Return (x, y) of the center of cell containing provided text 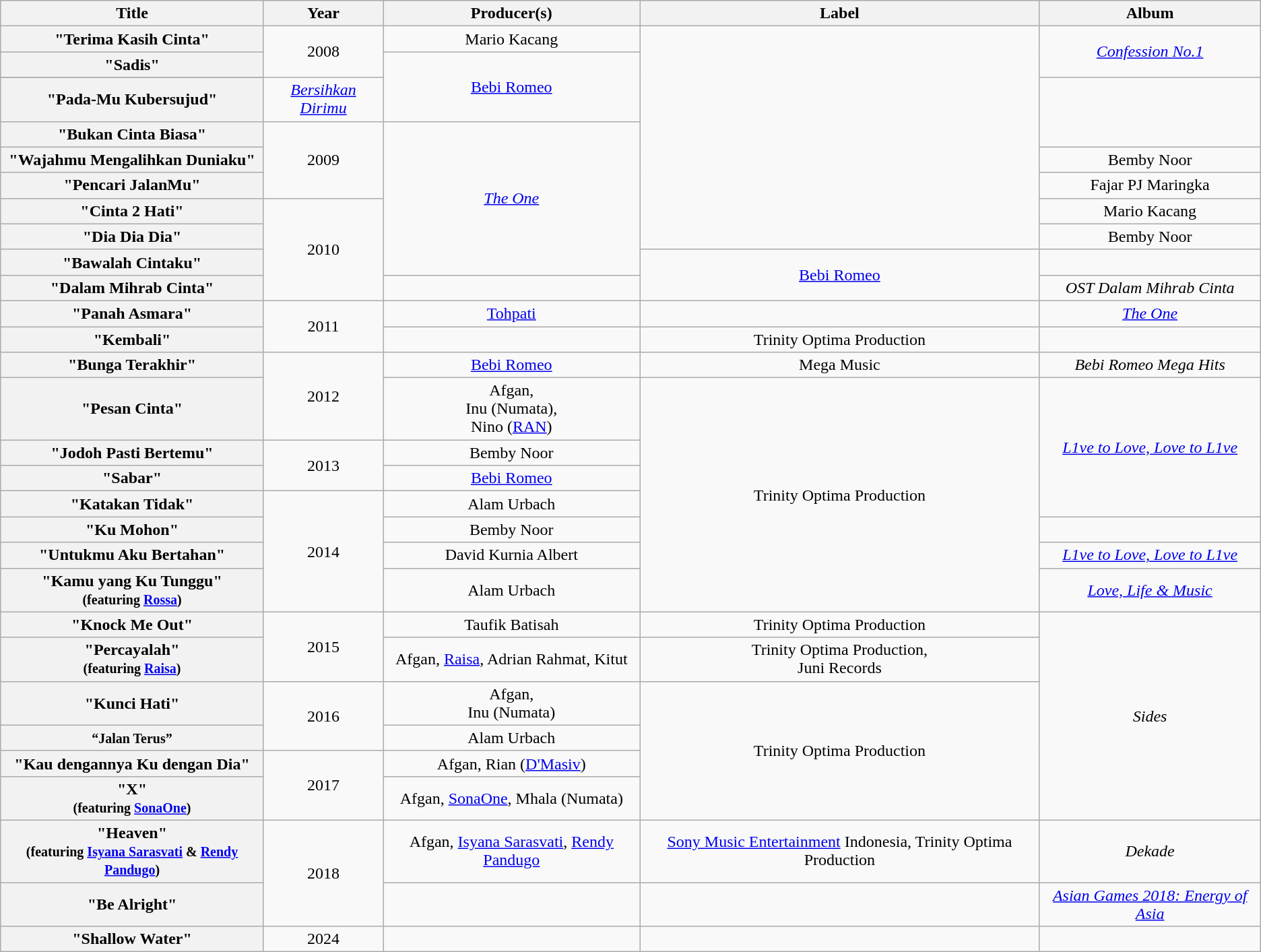
"Bukan Cinta Biasa" (132, 134)
Mega Music (839, 365)
Bersihkan Dirimu (323, 100)
"Knock Me Out" (132, 625)
Asian Games 2018: Energy of Asia (1150, 904)
Afgan, Raisa, Adrian Rahmat, Kitut (512, 659)
2009 (323, 160)
"Be Alright" (132, 904)
"X" (featuring SonaOne) (132, 798)
Afgan, Inu (Numata), Nino (RAN) (512, 409)
Love, Life & Music (1150, 590)
Afgan, SonaOne, Mhala (Numata) (512, 798)
2017 (323, 786)
Sony Music Entertainment Indonesia, Trinity Optima Production (839, 851)
"Wajahmu Mengalihkan Duniaku" (132, 160)
2024 (323, 939)
"Pesan Cinta" (132, 409)
Afgan, Inu (Numata) (512, 703)
2015 (323, 647)
Sides (1150, 716)
2008 (323, 52)
"Kunci Hati" (132, 703)
"Ku Mohon" (132, 530)
Album (1150, 13)
Year (323, 13)
"Heaven" (featuring Isyana Sarasvati & Rendy Pandugo) (132, 851)
2010 (323, 249)
"Jodoh Pasti Bertemu" (132, 453)
2018 (323, 873)
Confession No.1 (1150, 52)
"Kembali" (132, 339)
Dekade (1150, 851)
Producer(s) (512, 13)
"Sabar" (132, 478)
"Shallow Water" (132, 939)
"Bawalah Cintaku" (132, 262)
"Dalam Mihrab Cinta" (132, 288)
"Kamu yang Ku Tunggu" (featuring Rossa) (132, 590)
2012 (323, 396)
"Kau dengannya Ku dengan Dia" (132, 763)
"Sadis" (132, 65)
2014 (323, 551)
OST Dalam Mihrab Cinta (1150, 288)
Afgan, Rian (D'Masiv) (512, 763)
"Pencari JalanMu" (132, 185)
Trinity Optima Production, Juni Records (839, 659)
"Cinta 2 Hati" (132, 211)
Afgan, Isyana Sarasvati, Rendy Pandugo (512, 851)
2011 (323, 326)
"Panah Asmara" (132, 313)
Title (132, 13)
Tohpati (512, 313)
"Bunga Terakhir" (132, 365)
"Untukmu Aku Bertahan" (132, 555)
"Percayalah" (featuring Raisa) (132, 659)
"Katakan Tidak" (132, 504)
Taufik Batisah (512, 625)
"Terima Kasih Cinta" (132, 39)
"Dia Dia Dia" (132, 236)
"Pada-Mu Kubersujud" (132, 100)
“Jalan Terus” (132, 738)
2013 (323, 466)
Fajar PJ Maringka (1150, 185)
David Kurnia Albert (512, 555)
2016 (323, 716)
Bebi Romeo Mega Hits (1150, 365)
Label (839, 13)
